For the text-containing cell, return its midpoint in (X, Y) coordinate format. 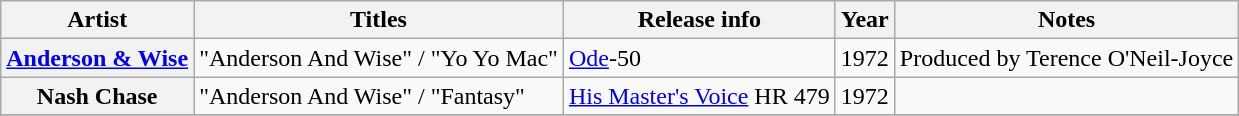
"Anderson And Wise" / "Fantasy" (379, 96)
Produced by Terence O'Neil-Joyce (1066, 58)
Year (864, 20)
Notes (1066, 20)
Anderson & Wise (98, 58)
Titles (379, 20)
Nash Chase (98, 96)
"Anderson And Wise" / "Yo Yo Mac" (379, 58)
Artist (98, 20)
Ode-50 (699, 58)
His Master's Voice HR 479 (699, 96)
Release info (699, 20)
